Determine the [x, y] coordinate at the center of the cell enclosing the given text.  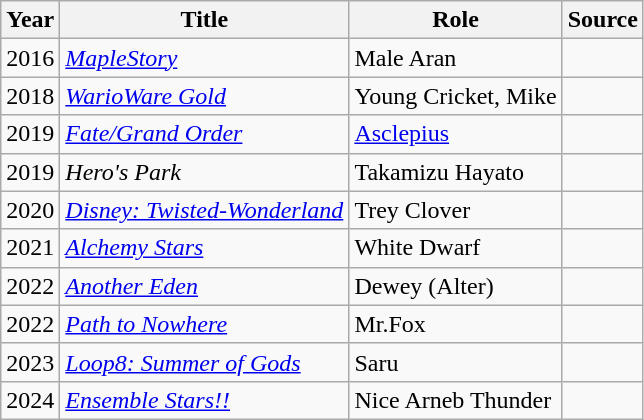
2016 [30, 58]
2024 [30, 400]
Year [30, 20]
Takamizu Hayato [456, 172]
Trey Clover [456, 210]
Hero's Park [204, 172]
Source [602, 20]
Male Aran [456, 58]
Saru [456, 362]
Path to Nowhere [204, 324]
Young Cricket, Mike [456, 96]
WarioWare Gold [204, 96]
2018 [30, 96]
Asclepius [456, 134]
Nice Arneb Thunder [456, 400]
MapleStory [204, 58]
Title [204, 20]
Disney: Twisted-Wonderland [204, 210]
2020 [30, 210]
2023 [30, 362]
Fate/Grand Order [204, 134]
Another Eden [204, 286]
Alchemy Stars [204, 248]
Mr.Fox [456, 324]
Ensemble Stars!! [204, 400]
White Dwarf [456, 248]
Role [456, 20]
Dewey (Alter) [456, 286]
Loop8: Summer of Gods [204, 362]
2021 [30, 248]
